Output the [x, y] coordinate of the center of the cell containing the given text.  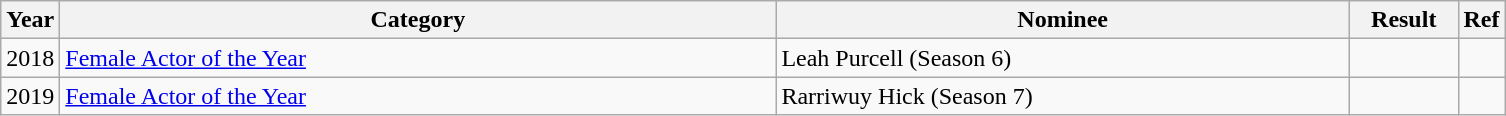
Nominee [1063, 20]
Leah Purcell (Season 6) [1063, 58]
Year [30, 20]
Result [1404, 20]
Rarriwuy Hick (Season 7) [1063, 96]
Ref [1482, 20]
2018 [30, 58]
2019 [30, 96]
Category [418, 20]
